Find where the given text appears and provide that cell's center as [X, Y] coordinate. 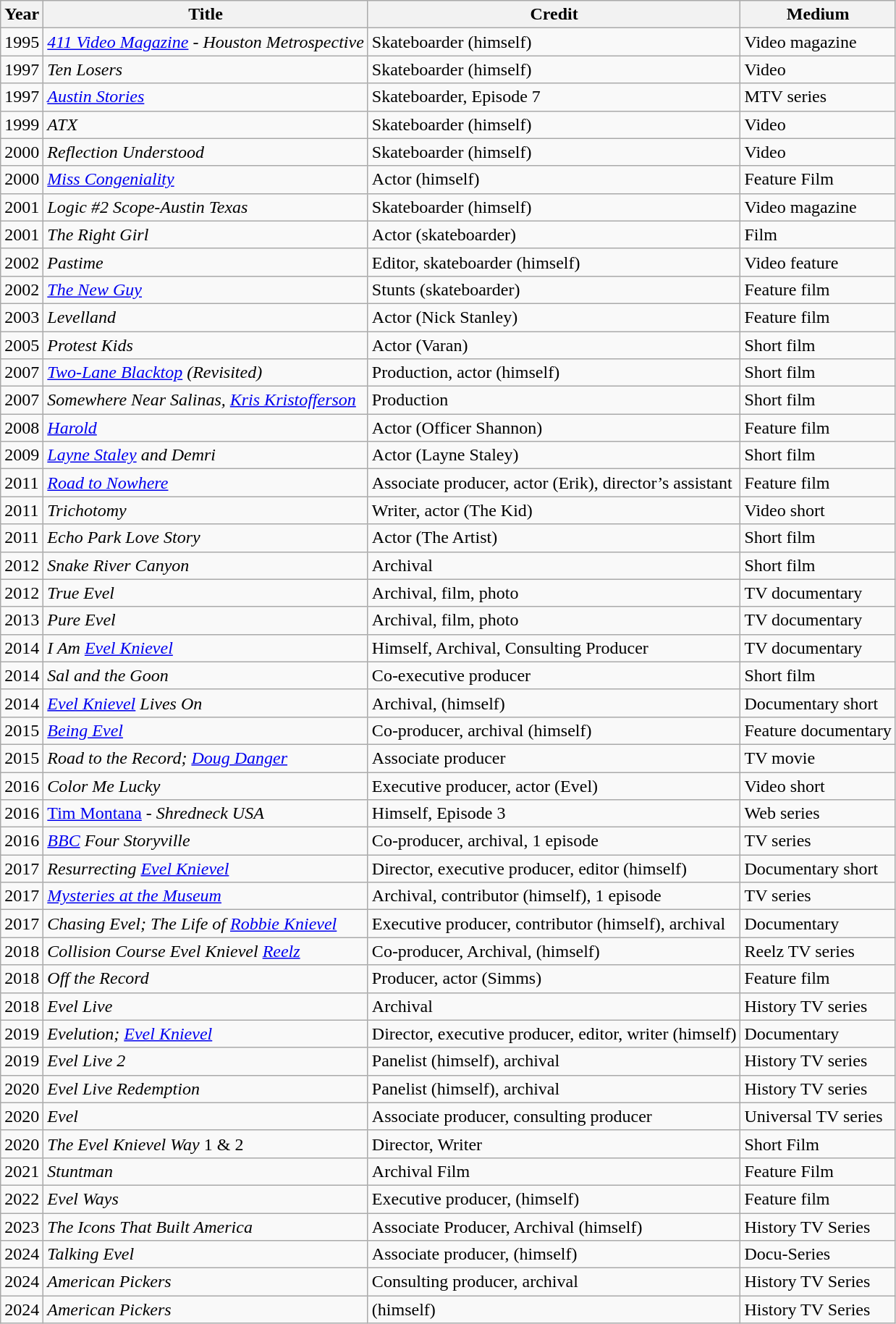
Evel Live [206, 1006]
Road to the Record; Doug Danger [206, 758]
Co-producer, Archival, (himself) [554, 951]
Stunts (skateboarder) [554, 290]
Being Evel [206, 730]
Levelland [206, 317]
Universal TV series [818, 1116]
Evel Live Redemption [206, 1089]
2008 [22, 428]
Actor (Layne Staley) [554, 455]
2005 [22, 345]
ATX [206, 125]
Video feature [818, 262]
Road to Nowhere [206, 483]
BBC Four Storyville [206, 841]
Two-Lane Blacktop (Revisited) [206, 373]
Associate producer, (himself) [554, 1255]
Chasing Evel; The Life of Robbie Knievel [206, 924]
Stuntman [206, 1171]
Himself, Episode 3 [554, 814]
Title [206, 14]
Docu-Series [818, 1255]
Evelution; Evel Knievel [206, 1034]
Associate Producer, Archival (himself) [554, 1227]
Associate producer, actor (Erik), director’s assistant [554, 483]
Protest Kids [206, 345]
Pure Evel [206, 620]
Director, executive producer, editor (himself) [554, 869]
MTV series [818, 97]
Year [22, 14]
Himself, Archival, Consulting Producer [554, 648]
Feature documentary [818, 730]
Writer, actor (The Kid) [554, 510]
Tim Montana - Shredneck USA [206, 814]
Miss Congeniality [206, 180]
Editor, skateboarder (himself) [554, 262]
Off the Record [206, 979]
Austin Stories [206, 97]
Actor (skateboarder) [554, 235]
2013 [22, 620]
Evel Live 2 [206, 1061]
2023 [22, 1227]
2009 [22, 455]
Medium [818, 14]
Archival Film [554, 1171]
Actor (Varan) [554, 345]
Production, actor (himself) [554, 373]
Archival, (himself) [554, 703]
Archival, contributor (himself), 1 episode [554, 896]
Evel Knievel Lives On [206, 703]
The New Guy [206, 290]
Somewhere Near Salinas, Kris Kristofferson [206, 400]
Reflection Understood [206, 152]
Co-producer, archival, 1 episode [554, 841]
Director, executive producer, editor, writer (himself) [554, 1034]
Executive producer, contributor (himself), archival [554, 924]
Executive producer, (himself) [554, 1199]
Consulting producer, archival [554, 1282]
Co-executive producer [554, 675]
True Evel [206, 593]
Echo Park Love Story [206, 538]
Evel Ways [206, 1199]
Talking Evel [206, 1255]
Trichotomy [206, 510]
The Right Girl [206, 235]
Executive producer, actor (Evel) [554, 785]
I Am Evel Knievel [206, 648]
Harold [206, 428]
Actor (himself) [554, 180]
Actor (Nick Stanley) [554, 317]
The Icons That Built America [206, 1227]
TV movie [818, 758]
The Evel Knievel Way 1 & 2 [206, 1144]
Film [818, 235]
Producer, actor (Simms) [554, 979]
Evel [206, 1116]
Logic #2 Scope-Austin Texas [206, 207]
Resurrecting Evel Knievel [206, 869]
Sal and the Goon [206, 675]
Pastime [206, 262]
Director, Writer [554, 1144]
Ten Losers [206, 69]
Collision Course Evel Knievel Reelz [206, 951]
Layne Staley and Demri [206, 455]
2021 [22, 1171]
Web series [818, 814]
Associate producer [554, 758]
1999 [22, 125]
1995 [22, 42]
Reelz TV series [818, 951]
Short Film [818, 1144]
Snake River Canyon [206, 565]
Associate producer, consulting producer [554, 1116]
Actor (The Artist) [554, 538]
(himself) [554, 1310]
Skateboarder, Episode 7 [554, 97]
Color Me Lucky [206, 785]
Actor (Officer Shannon) [554, 428]
Credit [554, 14]
2022 [22, 1199]
Co-producer, archival (himself) [554, 730]
411 Video Magazine - Houston Metrospective [206, 42]
2003 [22, 317]
Mysteries at the Museum [206, 896]
Production [554, 400]
